Scan for the cell matching the given text and deliver its [X, Y] coordinate at center. 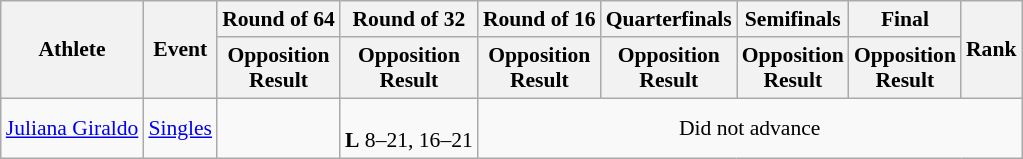
Singles [180, 128]
Athlete [72, 50]
Event [180, 50]
Juliana Giraldo [72, 128]
Semifinals [793, 19]
Quarterfinals [669, 19]
Rank [992, 50]
L 8–21, 16–21 [409, 128]
Final [905, 19]
Round of 16 [540, 19]
Round of 32 [409, 19]
Round of 64 [278, 19]
Did not advance [750, 128]
